Find where the given text appears and provide that cell's center as [x, y] coordinate. 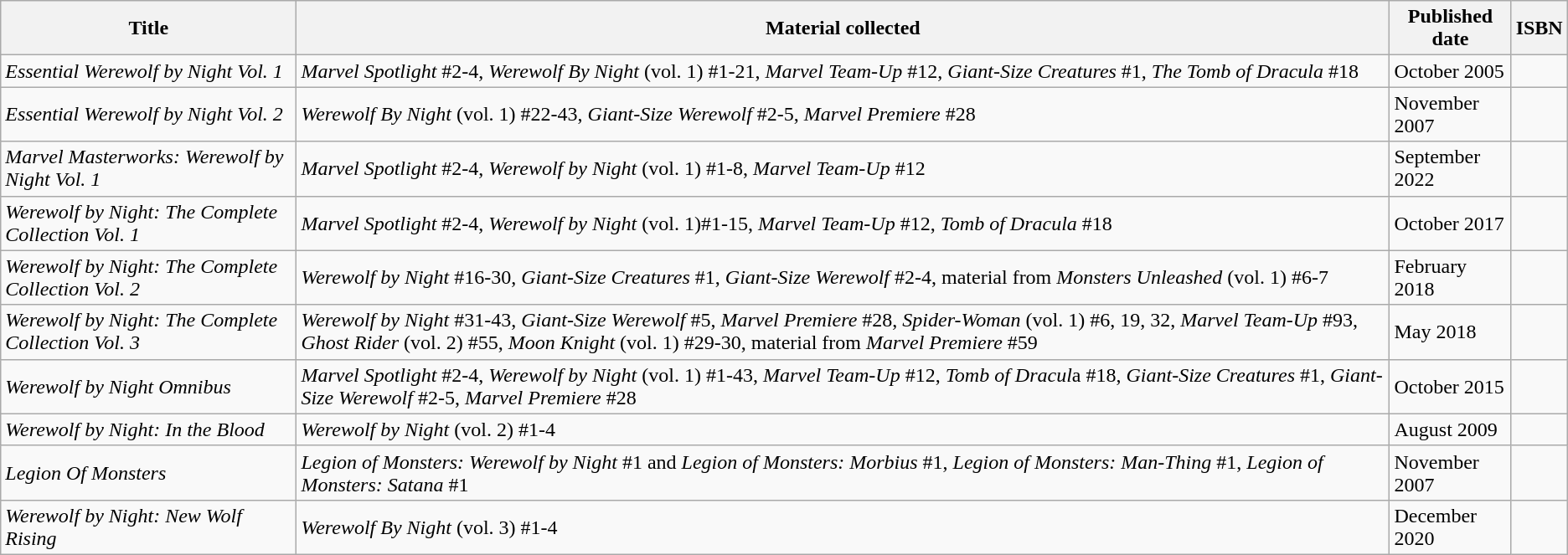
December 2020 [1451, 527]
Werewolf by Night Omnibus [149, 387]
Legion Of Monsters [149, 472]
Werewolf by Night: New Wolf Rising [149, 527]
Werewolf by Night: In the Blood [149, 429]
February 2018 [1451, 278]
Material collected [843, 28]
May 2018 [1451, 331]
Werewolf by Night: The Complete Collection Vol. 2 [149, 278]
October 2015 [1451, 387]
Title [149, 28]
October 2005 [1451, 71]
Werewolf By Night (vol. 3) #1-4 [843, 527]
Werewolf by Night: The Complete Collection Vol. 1 [149, 223]
ISBN [1540, 28]
Werewolf By Night (vol. 1) #22-43, Giant-Size Werewolf #2-5, Marvel Premiere #28 [843, 114]
September 2022 [1451, 169]
August 2009 [1451, 429]
Essential Werewolf by Night Vol. 2 [149, 114]
Werewolf by Night #16-30, Giant-Size Creatures #1, Giant-Size Werewolf #2-4, material from Monsters Unleashed (vol. 1) #6-7 [843, 278]
Werewolf by Night: The Complete Collection Vol. 3 [149, 331]
Marvel Spotlight #2-4, Werewolf by Night (vol. 1)#1-15, Marvel Team-Up #12, Tomb of Dracula #18 [843, 223]
Marvel Spotlight #2-4, Werewolf by Night (vol. 1) #1-8, Marvel Team-Up #12 [843, 169]
October 2017 [1451, 223]
Essential Werewolf by Night Vol. 1 [149, 71]
Marvel Spotlight #2-4, Werewolf By Night (vol. 1) #1-21, Marvel Team-Up #12, Giant-Size Creatures #1, The Tomb of Dracula #18 [843, 71]
Werewolf by Night (vol. 2) #1-4 [843, 429]
Published date [1451, 28]
Legion of Monsters: Werewolf by Night #1 and Legion of Monsters: Morbius #1, Legion of Monsters: Man-Thing #1, Legion of Monsters: Satana #1 [843, 472]
Marvel Masterworks: Werewolf by Night Vol. 1 [149, 169]
